Provide the [x, y] coordinate of the cell's center where the given text is located.  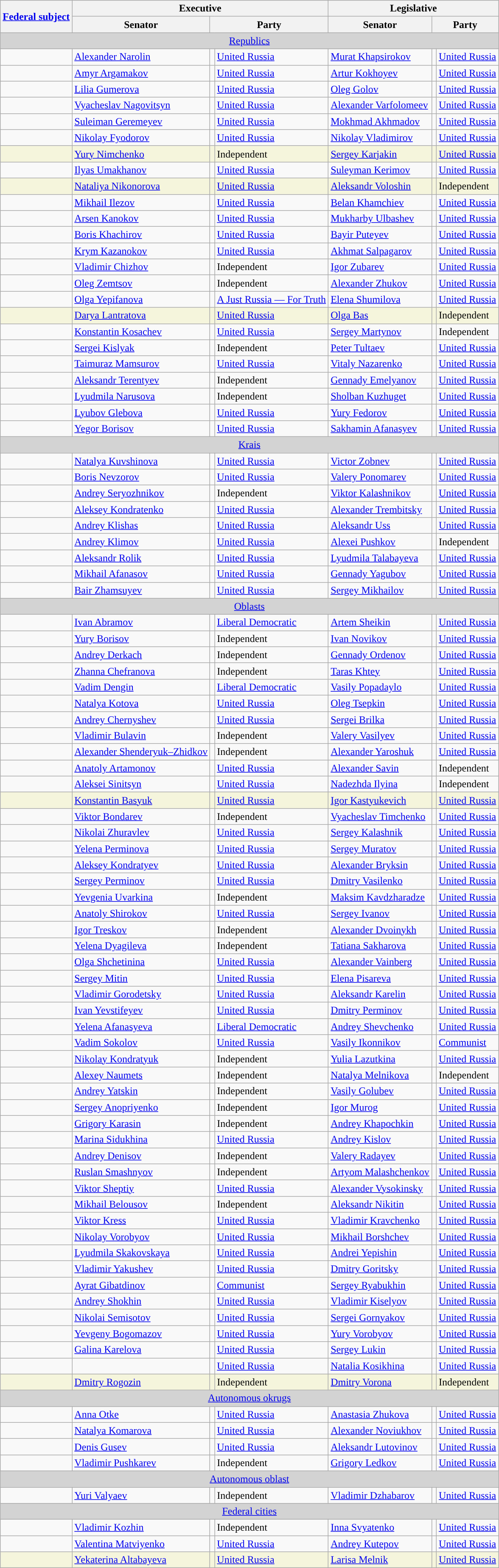
Anatoly Shirokov [141, 913]
Lyudmila Narusova [141, 396]
Alexander Varfolomeev [380, 105]
Alexander Noviukhov [380, 1430]
Galina Karelova [141, 1350]
Alexander Vainberg [380, 962]
Autonomous oblast [249, 1479]
Igor Murog [380, 1107]
Dmitry Rogozin [141, 1382]
Igor Kastyukevich [380, 800]
Olga Yepifanova [141, 299]
Andrey Kutepov [380, 1544]
Oleg Tsepkin [380, 703]
Vladimir Yakushev [141, 1269]
Dmitry Vorona [380, 1382]
Maksim Kavdzharadze [380, 897]
Legislative [413, 8]
Vadim Dengin [141, 687]
Vyacheslav Timchenko [380, 816]
Sergey Karjakin [380, 154]
Valery Ponomarev [380, 477]
Autonomous okrugs [249, 1398]
Valery Radayev [380, 1156]
Suleiman Geremeyev [141, 121]
Yevgenia Uvarkina [141, 897]
Mukharby Ulbashev [380, 219]
Natalya Komarova [141, 1430]
Republics [249, 41]
Larisa Melnik [380, 1560]
Taimuraz Mamsurov [141, 364]
Mikhail Afanasov [141, 574]
Ivan Yevstifeyev [141, 1011]
Yury Vorobyov [380, 1334]
Igor Treskov [141, 929]
Mikhail Ilezov [141, 203]
Artyom Malashchenkov [380, 1172]
Andrey Yatskin [141, 1091]
Alexander Savin [380, 768]
Aleksandr Nikitin [380, 1204]
Lyudmila Skakovskaya [141, 1253]
Aleksandr Uss [380, 526]
Zhanna Chefranova [141, 671]
Sergey Lukin [380, 1350]
Sergey Muratov [380, 849]
Nikolai Zhuravlev [141, 833]
Andrey Denisov [141, 1156]
Sholban Kuzhuget [380, 396]
Andrey Shokhin [141, 1301]
Gennady Ordenov [380, 655]
Igor Zubarev [380, 267]
Vladimir Kozhin [141, 1528]
Valentina Matviyenko [141, 1544]
Ayrat Gibatdinov [141, 1285]
Alexander Yaroshuk [380, 752]
Sergey Perminov [141, 881]
Yury Nimchenko [141, 154]
Natalia Kosikhina [380, 1366]
Boris Khachirov [141, 235]
Sergey Mikhailov [380, 590]
Sergei Brilka [380, 720]
Belan Khamchiev [380, 203]
Gennady Yagubov [380, 574]
Natalya Melnikova [380, 1075]
Yelena Dyagileva [141, 946]
Executive [200, 8]
Yury Borisov [141, 639]
Vladimir Chizhov [141, 267]
Nikolay Fyodorov [141, 138]
Alexander Vysokinsky [380, 1188]
Ivan Abramov [141, 622]
Yelena Afanasyeva [141, 1027]
Anna Otke [141, 1414]
Tatiana Sakharova [380, 946]
Anatoly Artamonov [141, 768]
Dmitry Goritsky [380, 1269]
Sergey Anopriyenko [141, 1107]
Yevgeny Bogomazov [141, 1334]
Nikolay Kondratyuk [141, 1059]
Federal cities [249, 1512]
Denis Gusev [141, 1447]
Lilia Gumerova [141, 89]
Elena Shumilova [380, 299]
Alexander Zhukov [380, 283]
Amyr Argamakov [141, 73]
Sergey Martynov [380, 332]
Sergei Gornyakov [380, 1317]
Yuri Valyaev [141, 1495]
Lyubov Glebova [141, 412]
Andrey Khapochkin [380, 1123]
Aleksandr Terentyev [141, 380]
Olga Shchetinina [141, 962]
Alexander Shenderyuk–Zhidkov [141, 752]
Andrey Klimov [141, 542]
Viktor Bondarev [141, 816]
Vladimir Gorodetsky [141, 994]
Vitaly Nazarenko [380, 364]
Elena Pisareva [380, 978]
Alexey Naumets [141, 1075]
Inna Svyatenko [380, 1528]
Yulia Lazutkina [380, 1059]
Boris Nevzorov [141, 477]
Murat Khapsirokov [380, 57]
Yekaterina Altabayeva [141, 1560]
A Just Russia — For Truth [272, 299]
Oleg Golov [380, 89]
Marina Sidukhina [141, 1140]
Vadim Sokolov [141, 1043]
Sergey Ivanov [380, 913]
Andrey Seryozhnikov [141, 493]
Andrey Kislov [380, 1140]
Dmitry Vasilenko [380, 881]
Nikolai Semisotov [141, 1317]
Anastasia Zhukova [380, 1414]
Arsen Kanokov [141, 219]
Bayir Puteyev [380, 235]
Vasily Ikonnikov [380, 1043]
Oleg Zemtsov [141, 283]
Mikhail Borshchev [380, 1237]
Oblasts [249, 606]
Federal subject [36, 17]
Alexander Narolin [141, 57]
Alexander Trembitsky [380, 510]
Natalya Kuvshinova [141, 461]
Vladimir Bulavin [141, 736]
Aleksandr Lutovinov [380, 1447]
Nikolay Vorobyov [141, 1237]
Sergey Ryabukhin [380, 1285]
Krym Kazanokov [141, 251]
Gennady Emelyanov [380, 380]
Lyudmila Talabayeva [380, 558]
Artur Kokhoyev [380, 73]
Aleksandr Rolik [141, 558]
Andrey Chernyshev [141, 720]
Nadezhda Ilyina [380, 784]
Viktor Sheptiy [141, 1188]
Yegor Borisov [141, 428]
Akhmat Salpagarov [380, 251]
Aleksei Sinitsyn [141, 784]
Mokhmad Akhmadov [380, 121]
Vladimir Kiselyov [380, 1301]
Alexander Dvoinykh [380, 929]
Yury Fedorov [380, 412]
Sakhamin Afanasyev [380, 428]
Darya Lantratova [141, 315]
Taras Khtey [380, 671]
Aleksandr Voloshin [380, 186]
Vyacheslav Nagovitsyn [141, 105]
Sergei Kislyak [141, 348]
Alexander Bryksin [380, 865]
Olga Bas [380, 315]
Valery Vasilyev [380, 736]
Peter Tultaev [380, 348]
Sergey Kalashnik [380, 833]
Ilyas Umakhanov [141, 170]
Artem Sheikin [380, 622]
Andrey Shevchenko [380, 1027]
Grigory Ledkov [380, 1463]
Viktor Kress [141, 1220]
Ivan Novikov [380, 639]
Vladimir Dzhabarov [380, 1495]
Yelena Perminova [141, 849]
Suleyman Kerimov [380, 170]
Viktor Kalashnikov [380, 493]
Ruslan Smashnyov [141, 1172]
Victor Zobnev [380, 461]
Andrey Derkach [141, 655]
Konstantin Basyuk [141, 800]
Alexei Pushkov [380, 542]
Grigory Karasin [141, 1123]
Vladimir Kravchenko [380, 1220]
Konstantin Kosachev [141, 332]
Andrey Klishas [141, 526]
Andrei Yepishin [380, 1253]
Vladimir Pushkarev [141, 1463]
Bair Zhamsuyev [141, 590]
Krais [249, 445]
Aleksey Kondratyev [141, 865]
Nikolay Vladimirov [380, 138]
Aleksey Kondratenko [141, 510]
Vasily Golubev [380, 1091]
Nataliya Nikonorova [141, 186]
Vasily Popadaylo [380, 687]
Dmitry Perminov [380, 1011]
Mikhail Belousov [141, 1204]
Sergey Mitin [141, 978]
Aleksandr Karelin [380, 994]
Natalya Kotova [141, 703]
